Scan for the cell matching the given text and deliver its [x, y] coordinate at center. 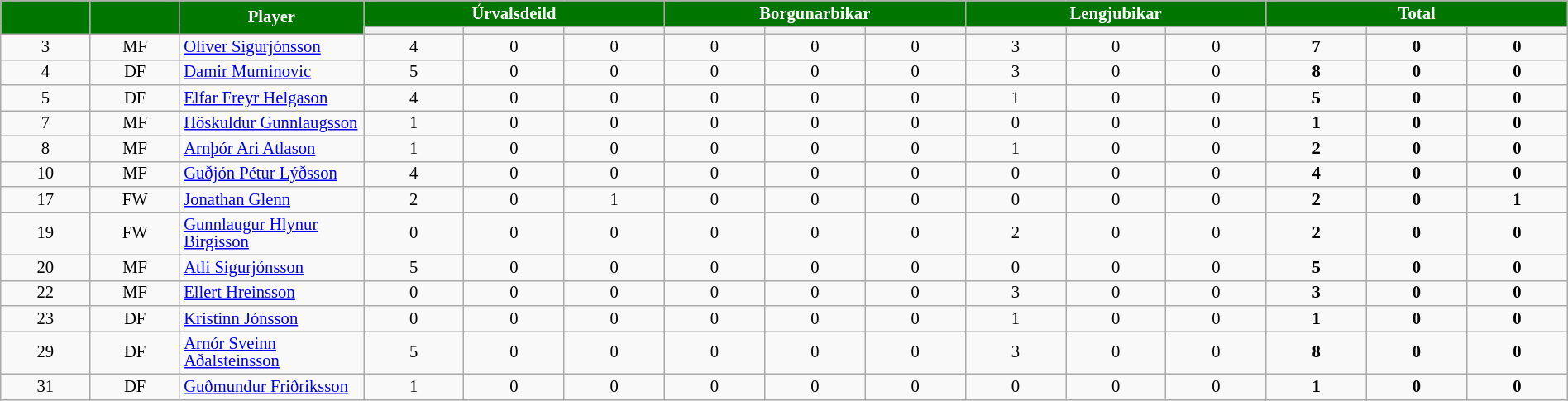
Player [271, 17]
Damir Muminovic [271, 73]
Höskuldur Gunnlaugsson [271, 122]
Elfar Freyr Helgason [271, 98]
Arnór Sveinn Aðalsteinsson [271, 352]
19 [45, 233]
Jonathan Glenn [271, 200]
Guðjón Pétur Lýðsson [271, 174]
Gunnlaugur Hlynur Birgisson [271, 233]
Arnþór Ari Atlason [271, 149]
20 [45, 268]
Úrvalsdeild [514, 13]
Lengjubikar [1116, 13]
10 [45, 174]
Oliver Sigurjónsson [271, 46]
Borgunarbikar [815, 13]
31 [45, 387]
Total [1417, 13]
Ellert Hreinsson [271, 293]
17 [45, 200]
22 [45, 293]
Kristinn Jónsson [271, 319]
Atli Sigurjónsson [271, 268]
23 [45, 319]
Guðmundur Friðriksson [271, 387]
29 [45, 352]
